Return the [x, y] coordinate for the center point of the cell that contains the specified text.  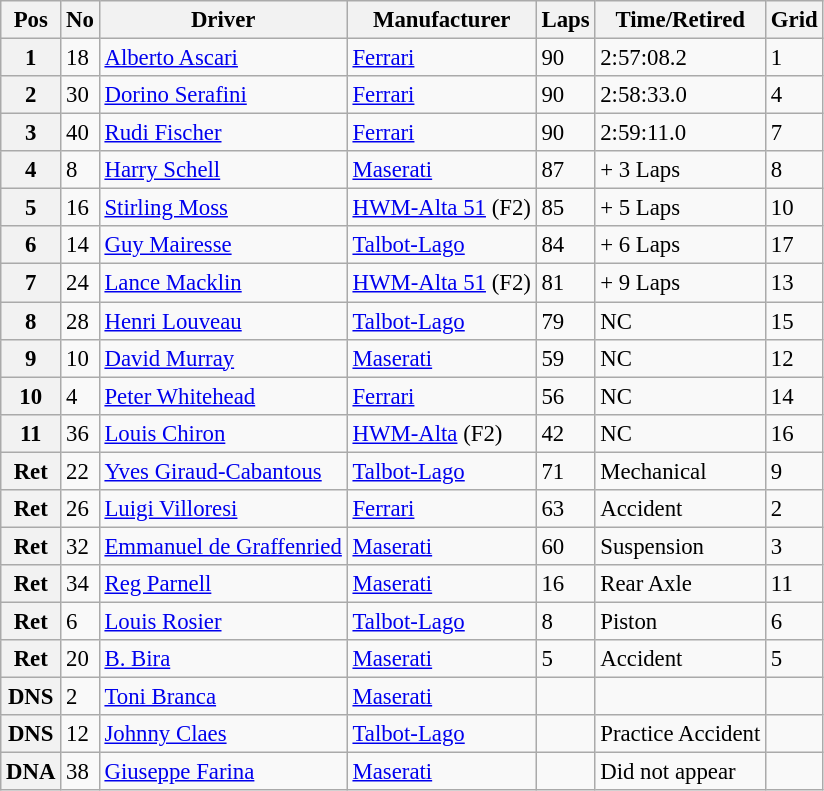
20 [80, 659]
Driver [223, 20]
26 [80, 509]
Suspension [680, 546]
Practice Accident [680, 734]
Peter Whitehead [223, 396]
63 [566, 509]
+ 3 Laps [680, 170]
22 [80, 471]
56 [566, 396]
32 [80, 546]
Did not appear [680, 772]
DNA [31, 772]
38 [80, 772]
71 [566, 471]
HWM-Alta (F2) [442, 433]
13 [794, 283]
2:59:11.0 [680, 133]
Johnny Claes [223, 734]
B. Bira [223, 659]
Grid [794, 20]
Rudi Fischer [223, 133]
59 [566, 358]
2:58:33.0 [680, 95]
81 [566, 283]
85 [566, 208]
Dorino Serafini [223, 95]
Guy Mairesse [223, 245]
79 [566, 321]
2:57:08.2 [680, 58]
Stirling Moss [223, 208]
30 [80, 95]
28 [80, 321]
84 [566, 245]
87 [566, 170]
Louis Rosier [223, 621]
+ 5 Laps [680, 208]
34 [80, 584]
David Murray [223, 358]
17 [794, 245]
Henri Louveau [223, 321]
42 [566, 433]
Harry Schell [223, 170]
Luigi Villoresi [223, 509]
36 [80, 433]
Time/Retired [680, 20]
Lance Macklin [223, 283]
Pos [31, 20]
24 [80, 283]
40 [80, 133]
Giuseppe Farina [223, 772]
18 [80, 58]
+ 6 Laps [680, 245]
Louis Chiron [223, 433]
Emmanuel de Graffenried [223, 546]
+ 9 Laps [680, 283]
60 [566, 546]
Reg Parnell [223, 584]
15 [794, 321]
Toni Branca [223, 697]
Laps [566, 20]
Rear Axle [680, 584]
Yves Giraud-Cabantous [223, 471]
No [80, 20]
Piston [680, 621]
Manufacturer [442, 20]
Alberto Ascari [223, 58]
Mechanical [680, 471]
